Capture the cell that displays the provided text and extract its (x, y) central coordinate. 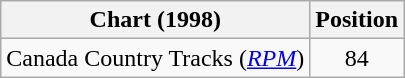
Chart (1998) (156, 20)
84 (357, 58)
Canada Country Tracks (RPM) (156, 58)
Position (357, 20)
